Return (x, y) of the center of cell containing provided text 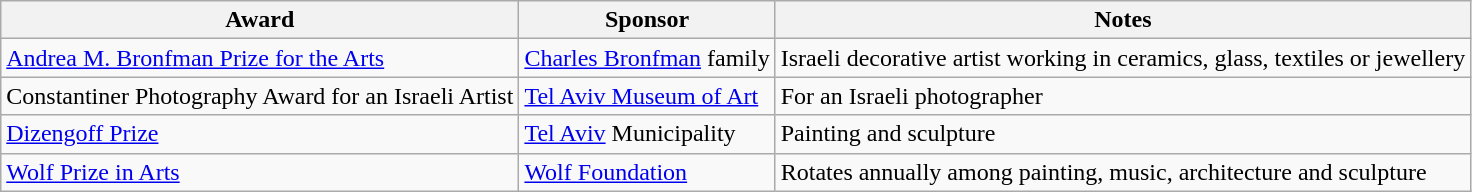
Sponsor (647, 20)
Notes (1122, 20)
Andrea M. Bronfman Prize for the Arts (260, 58)
For an Israeli photographer (1122, 96)
Constantiner Photography Award for an Israeli Artist (260, 96)
Rotates annually among painting, music, architecture and sculpture (1122, 172)
Tel Aviv Museum of Art (647, 96)
Award (260, 20)
Painting and sculpture (1122, 134)
Dizengoff Prize (260, 134)
Israeli decorative artist working in ceramics, glass, textiles or jewellery (1122, 58)
Wolf Prize in Arts (260, 172)
Wolf Foundation (647, 172)
Tel Aviv Municipality (647, 134)
Charles Bronfman family (647, 58)
